Determine the (x, y) coordinate at the center of the cell enclosing the given text.  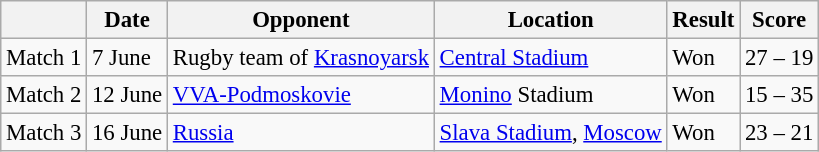
Date (128, 20)
Opponent (300, 20)
12 June (128, 95)
Result (704, 20)
23 – 21 (780, 133)
Match 3 (44, 133)
Central Stadium (550, 58)
27 – 19 (780, 58)
Score (780, 20)
16 June (128, 133)
Russia (300, 133)
Monino Stadium (550, 95)
Location (550, 20)
Match 1 (44, 58)
Rugby team of Krasnoyarsk (300, 58)
Slava Stadium, Moscow (550, 133)
15 – 35 (780, 95)
7 June (128, 58)
Match 2 (44, 95)
VVA-Podmoskovie (300, 95)
